Determine the [x, y] coordinate at the center of the cell enclosing the given text.  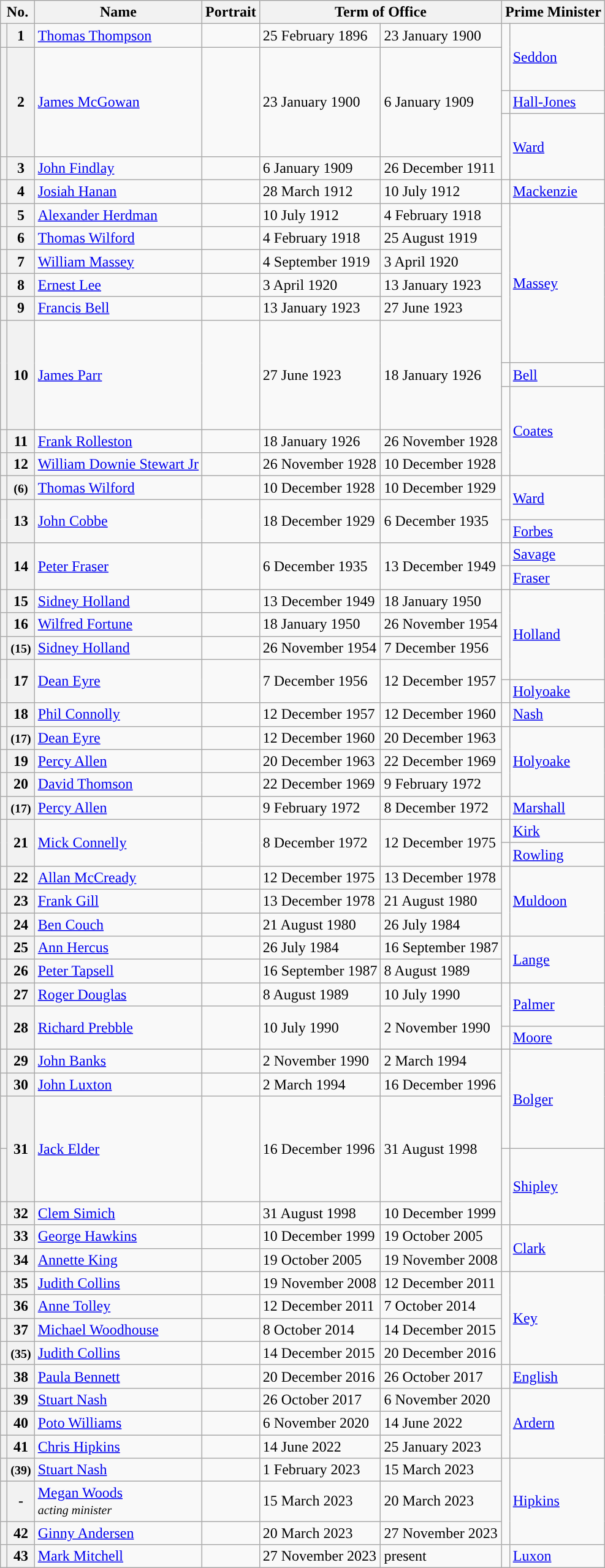
Massey [557, 283]
English [557, 1376]
25 [21, 948]
Ben Couch [118, 925]
Coates [557, 431]
13 [21, 521]
Clark [557, 1248]
Moore [557, 1038]
Rowling [557, 854]
Savage [557, 555]
Luxon [557, 1556]
(15) [21, 648]
34 [21, 1260]
29 [21, 1061]
1 [21, 36]
Mick Connelly [118, 843]
1 February 2023 [320, 1470]
27 [21, 994]
William Massey [118, 262]
Nash [557, 714]
present [441, 1556]
30 [21, 1085]
41 [21, 1447]
2 [21, 102]
Anne Tolley [118, 1306]
(39) [21, 1470]
Annette King [118, 1260]
Bolger [557, 1099]
Muldoon [557, 901]
12 [21, 464]
11 [21, 441]
Lange [557, 960]
37 [21, 1330]
Bell [557, 374]
Mackenzie [557, 192]
Alexander Herdman [118, 215]
7 October 2014 [441, 1306]
John Luxton [118, 1085]
Phil Connolly [118, 714]
Allan McCready [118, 877]
Fraser [557, 578]
31 [21, 1149]
Seddon [557, 57]
19 [21, 761]
Hipkins [557, 1501]
Thomas Thompson [118, 36]
21 [21, 843]
Francis Bell [118, 308]
Holland [557, 635]
26 [21, 971]
17 [21, 681]
Shipley [557, 1187]
28 [21, 1028]
Josiah Hanan [118, 192]
Chris Hipkins [118, 1447]
39 [21, 1399]
9 [21, 308]
8 October 2014 [320, 1330]
16 [21, 624]
(35) [21, 1353]
Term of Office [380, 12]
26 December 1911 [441, 169]
Palmer [557, 1005]
Portrait [231, 12]
Ginny Andersen [118, 1533]
33 [21, 1237]
7 [21, 262]
Clem Simich [118, 1213]
18 [21, 714]
John Banks [118, 1061]
Megan Woodsacting minister [118, 1501]
25 February 1896 [320, 36]
Marshall [557, 808]
David Thomson [118, 784]
20 [21, 784]
- [21, 1501]
Roger Douglas [118, 994]
No. [17, 12]
5 [21, 215]
40 [21, 1423]
43 [21, 1556]
8 [21, 285]
38 [21, 1376]
Jack Elder [118, 1149]
Richard Prebble [118, 1028]
Kirk [557, 831]
Peter Tapsell [118, 971]
James McGowan [118, 102]
10 [21, 375]
28 March 1912 [320, 192]
14 [21, 566]
15 [21, 601]
Peter Fraser [118, 566]
35 [21, 1283]
10 December 1929 [441, 488]
John Findlay [118, 169]
42 [21, 1533]
25 August 1919 [441, 238]
22 [21, 877]
24 [21, 925]
Frank Rolleston [118, 441]
4 [21, 192]
Mark Mitchell [118, 1556]
Paula Bennett [118, 1376]
36 [21, 1306]
William Downie Stewart Jr [118, 464]
Prime Minister [554, 12]
Key [557, 1318]
George Hawkins [118, 1237]
6 [21, 238]
25 January 2023 [441, 1447]
Poto Williams [118, 1423]
4 September 1919 [320, 262]
Frank Gill [118, 901]
23 [21, 901]
Wilfred Fortune [118, 624]
(6) [21, 488]
Ann Hercus [118, 948]
Ardern [557, 1423]
32 [21, 1213]
Ernest Lee [118, 285]
Name [118, 12]
18 December 1929 [320, 521]
James Parr [118, 375]
3 [21, 169]
Michael Woodhouse [118, 1330]
John Cobbe [118, 521]
Hall-Jones [557, 102]
Forbes [557, 531]
